Extract the [x, y] coordinate from the center of the cell holding the provided text.  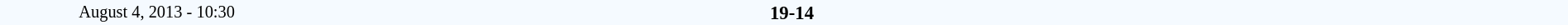
August 4, 2013 - 10:30 [157, 12]
19-14 [791, 12]
